Determine the [X, Y] coordinate at the center of the cell enclosing the given text.  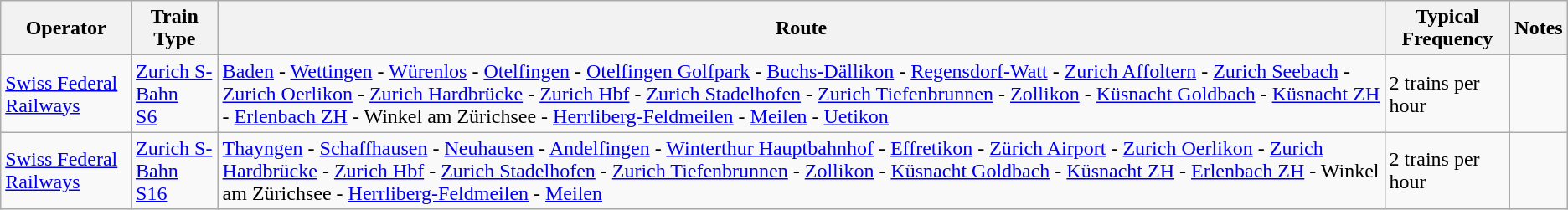
Zurich S-BahnS16 [175, 171]
Operator [66, 28]
Train Type [175, 28]
Zurich S-BahnS6 [175, 94]
Notes [1539, 28]
Route [801, 28]
Typical Frequency [1447, 28]
